Scan for the cell matching the given text and deliver its [X, Y] coordinate at center. 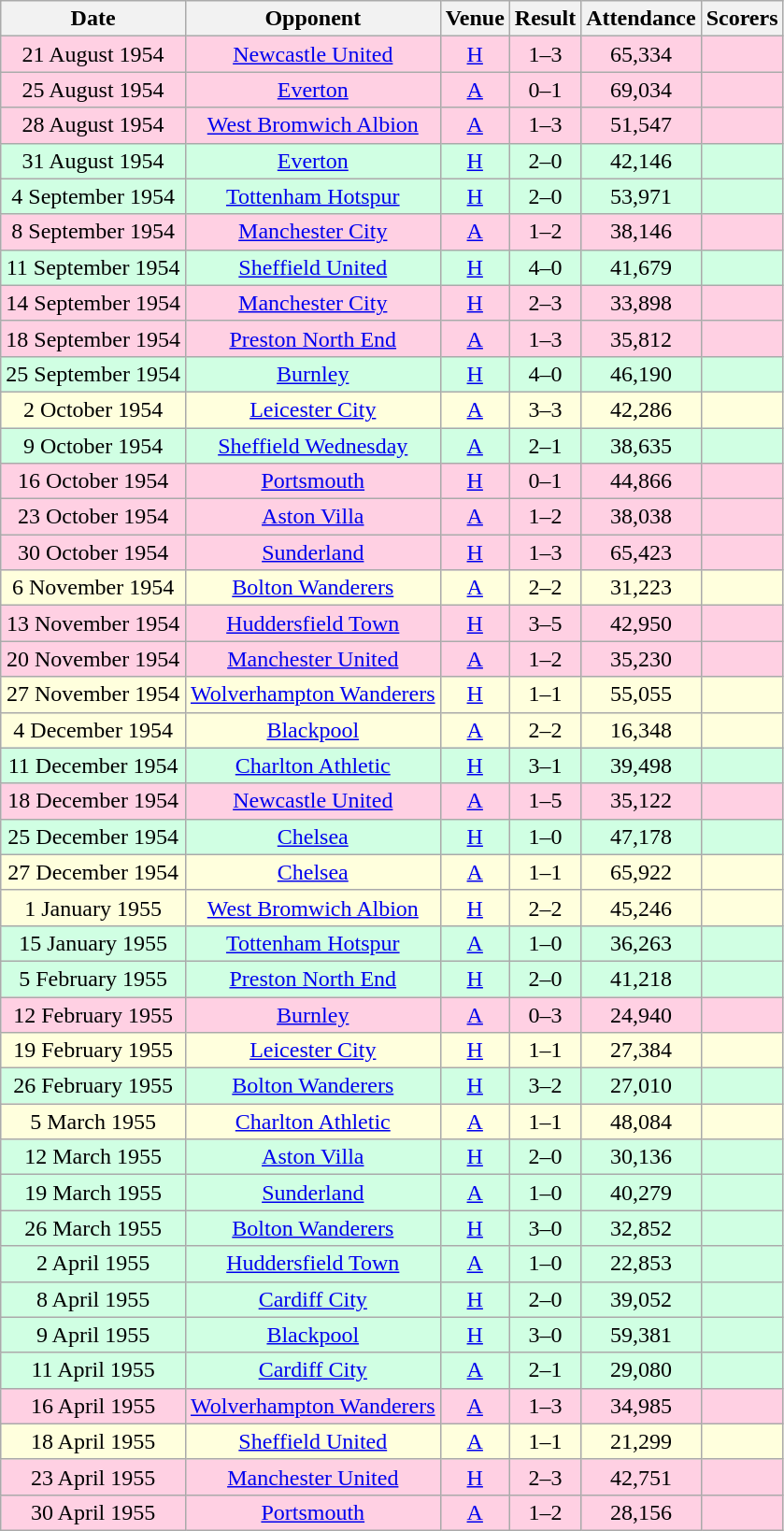
30 April 1955 [93, 1512]
55,055 [641, 694]
26 February 1955 [93, 1086]
65,334 [641, 54]
25 December 1954 [93, 837]
Result [545, 19]
19 March 1955 [93, 1193]
13 November 1954 [93, 623]
5 February 1955 [93, 979]
Opponent [312, 19]
32,852 [641, 1228]
42,286 [641, 409]
3–1 [545, 765]
41,679 [641, 267]
23 April 1955 [93, 1477]
47,178 [641, 837]
40,279 [641, 1193]
15 January 1955 [93, 943]
35,230 [641, 659]
4 September 1954 [93, 196]
27,384 [641, 1051]
41,218 [641, 979]
1 January 1955 [93, 908]
3–2 [545, 1086]
14 September 1954 [93, 303]
38,038 [641, 517]
12 February 1955 [93, 1014]
36,263 [641, 943]
8 April 1955 [93, 1299]
26 March 1955 [93, 1228]
65,922 [641, 872]
23 October 1954 [93, 517]
5 March 1955 [93, 1122]
9 April 1955 [93, 1335]
Sheffield Wednesday [312, 446]
27,010 [641, 1086]
16,348 [641, 730]
51,547 [641, 125]
3–5 [545, 623]
11 April 1955 [93, 1370]
42,751 [641, 1477]
39,052 [641, 1299]
Scorers [742, 19]
27 November 1954 [93, 694]
53,971 [641, 196]
38,635 [641, 446]
42,146 [641, 161]
30,136 [641, 1157]
24,940 [641, 1014]
8 September 1954 [93, 232]
19 February 1955 [93, 1051]
33,898 [641, 303]
28 August 1954 [93, 125]
34,985 [641, 1406]
35,812 [641, 338]
22,853 [641, 1264]
59,381 [641, 1335]
69,034 [641, 90]
18 September 1954 [93, 338]
12 March 1955 [93, 1157]
Attendance [641, 19]
2 October 1954 [93, 409]
28,156 [641, 1512]
Venue [475, 19]
38,146 [641, 232]
11 December 1954 [93, 765]
30 October 1954 [93, 552]
29,080 [641, 1370]
21 August 1954 [93, 54]
18 December 1954 [93, 801]
20 November 1954 [93, 659]
48,084 [641, 1122]
3–3 [545, 409]
42,950 [641, 623]
1–5 [545, 801]
46,190 [641, 374]
31,223 [641, 588]
9 October 1954 [93, 446]
16 April 1955 [93, 1406]
0–3 [545, 1014]
18 April 1955 [93, 1441]
21,299 [641, 1441]
25 August 1954 [93, 90]
39,498 [641, 765]
45,246 [641, 908]
31 August 1954 [93, 161]
6 November 1954 [93, 588]
2 April 1955 [93, 1264]
16 October 1954 [93, 481]
4 December 1954 [93, 730]
27 December 1954 [93, 872]
35,122 [641, 801]
11 September 1954 [93, 267]
44,866 [641, 481]
Date [93, 19]
65,423 [641, 552]
25 September 1954 [93, 374]
